Scan for the cell matching the given text and deliver its (x, y) coordinate at center. 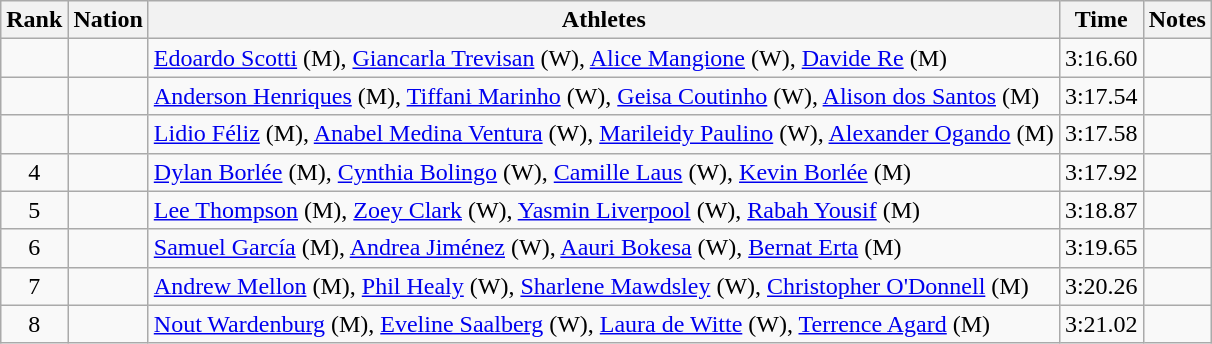
3:16.60 (1101, 58)
Lee Thompson (M), Zoey Clark (W), Yasmin Liverpool (W), Rabah Yousif (M) (604, 210)
3:17.54 (1101, 96)
Notes (1177, 20)
Time (1101, 20)
Samuel García (M), Andrea Jiménez (W), Aauri Bokesa (W), Bernat Erta (M) (604, 248)
Edoardo Scotti (M), Giancarla Trevisan (W), Alice Mangione (W), Davide Re (M) (604, 58)
6 (34, 248)
5 (34, 210)
3:17.92 (1101, 172)
Nation (108, 20)
Lidio Féliz (M), Anabel Medina Ventura (W), Marileidy Paulino (W), Alexander Ogando (M) (604, 134)
3:17.58 (1101, 134)
Rank (34, 20)
7 (34, 286)
Andrew Mellon (M), Phil Healy (W), Sharlene Mawdsley (W), Christopher O'Donnell (M) (604, 286)
3:21.02 (1101, 324)
3:19.65 (1101, 248)
3:18.87 (1101, 210)
Nout Wardenburg (M), Eveline Saalberg (W), Laura de Witte (W), Terrence Agard (M) (604, 324)
Athletes (604, 20)
3:20.26 (1101, 286)
Anderson Henriques (M), Tiffani Marinho (W), Geisa Coutinho (W), Alison dos Santos (M) (604, 96)
8 (34, 324)
4 (34, 172)
Dylan Borlée (M), Cynthia Bolingo (W), Camille Laus (W), Kevin Borlée (M) (604, 172)
